Pinpoint the cell where the given text exists, returning its (x, y) midpoint coordinate. 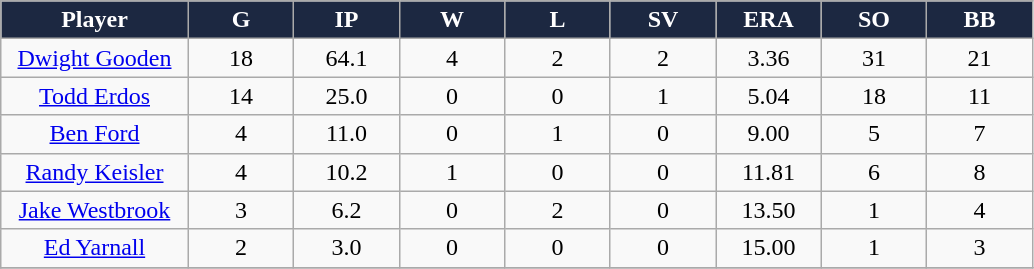
L (558, 20)
31 (874, 58)
6 (874, 172)
Ben Ford (95, 134)
9.00 (768, 134)
Dwight Gooden (95, 58)
SV (662, 20)
Player (95, 20)
W (452, 20)
21 (980, 58)
14 (240, 96)
Todd Erdos (95, 96)
10.2 (346, 172)
64.1 (346, 58)
3.0 (346, 248)
G (240, 20)
8 (980, 172)
Ed Yarnall (95, 248)
7 (980, 134)
11.81 (768, 172)
11 (980, 96)
6.2 (346, 210)
11.0 (346, 134)
5.04 (768, 96)
25.0 (346, 96)
Jake Westbrook (95, 210)
ERA (768, 20)
BB (980, 20)
SO (874, 20)
5 (874, 134)
3.36 (768, 58)
Randy Keisler (95, 172)
IP (346, 20)
13.50 (768, 210)
15.00 (768, 248)
